Extract the [x, y] coordinate from the center of the cell holding the provided text.  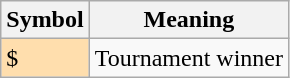
Meaning [188, 20]
Symbol [45, 20]
$ [45, 58]
Tournament winner [188, 58]
